Determine the (x, y) coordinate at the center of the cell enclosing the given text.  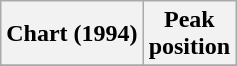
Peakposition (189, 34)
Chart (1994) (72, 34)
